Find where the given text appears and provide that cell's center as (x, y) coordinate. 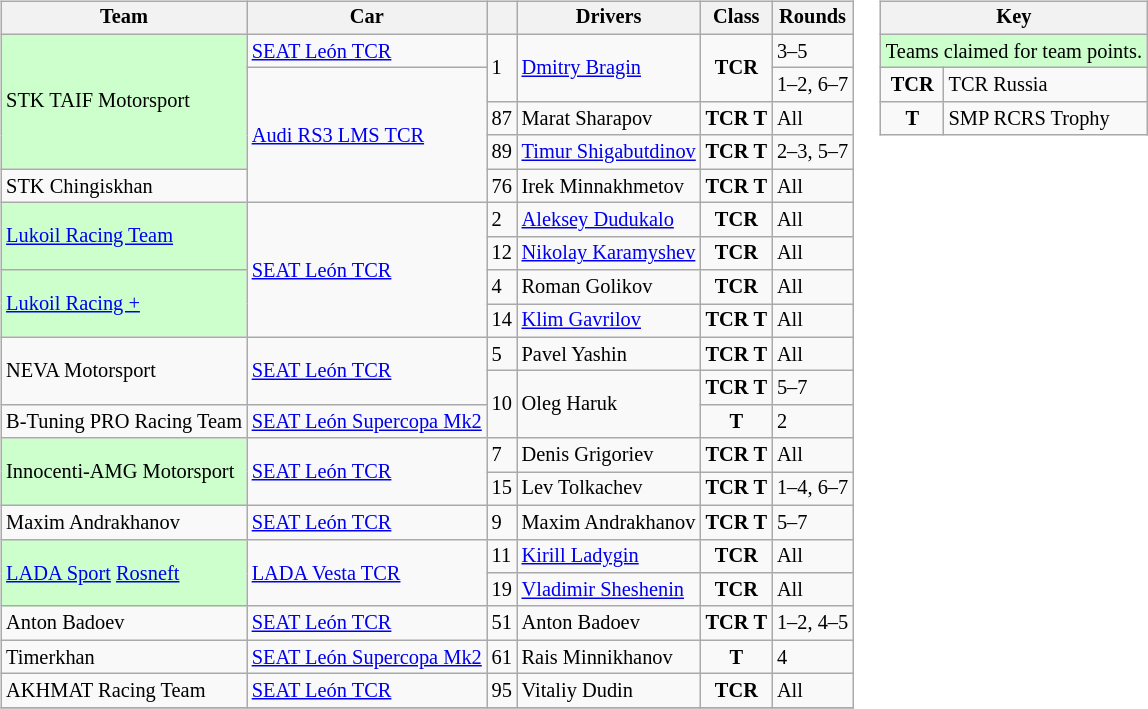
NEVA Motorsport (124, 370)
B-Tuning PRO Racing Team (124, 422)
Teams claimed for team points. (1014, 51)
Roman Golikov (609, 287)
Aleksey Dudukalo (609, 220)
Drivers (609, 18)
12 (502, 253)
Vladimir Sheshenin (609, 590)
Class (736, 18)
AKHMAT Racing Team (124, 691)
1–4, 6–7 (812, 489)
Marat Sharapov (609, 119)
87 (502, 119)
Nikolay Karamyshev (609, 253)
Lukoil Racing Team (124, 236)
LADA Sport Rosneft (124, 572)
Rounds (812, 18)
51 (502, 623)
Car (367, 18)
89 (502, 152)
19 (502, 590)
LADA Vesta TCR (367, 572)
Lev Tolkachev (609, 489)
Audi RS3 LMS TCR (367, 136)
Rais Minnikhanov (609, 657)
1–2, 6–7 (812, 85)
STK Chingiskhan (124, 186)
5 (502, 354)
10 (502, 404)
2–3, 5–7 (812, 152)
SMP RCRS Trophy (1046, 119)
Klim Gavrilov (609, 321)
61 (502, 657)
TCR Russia (1046, 85)
Pavel Yashin (609, 354)
Oleg Haruk (609, 404)
Timerkhan (124, 657)
1–2, 4–5 (812, 623)
11 (502, 556)
Innocenti-AMG Motorsport (124, 472)
Vitaliy Dudin (609, 691)
95 (502, 691)
1 (502, 68)
7 (502, 455)
Key (1014, 18)
Team (124, 18)
Lukoil Racing + (124, 304)
9 (502, 522)
14 (502, 321)
Denis Grigoriev (609, 455)
Timur Shigabutdinov (609, 152)
Irek Minnakhmetov (609, 186)
STK TAIF Motorsport (124, 102)
Dmitry Bragin (609, 68)
15 (502, 489)
Kirill Ladygin (609, 556)
3–5 (812, 51)
76 (502, 186)
